Return [x, y] of the center of cell containing provided text 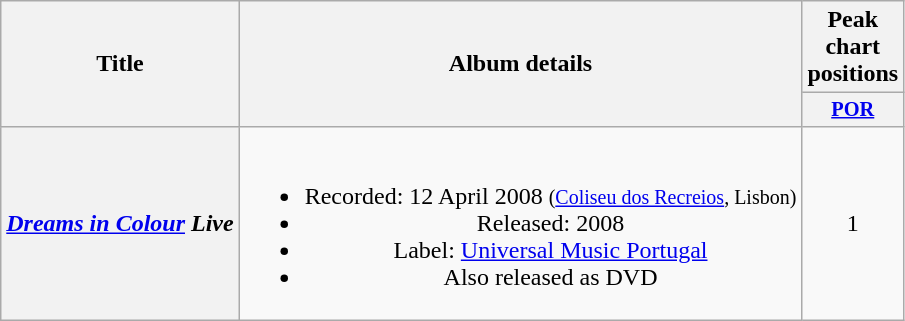
POR [853, 110]
Album details [520, 64]
Title [120, 64]
Peak chart positions [853, 47]
Dreams in Colour Live [120, 223]
1 [853, 223]
Recorded: 12 April 2008 (Coliseu dos Recreios, Lisbon)Released: 2008Label: Universal Music PortugalAlso released as DVD [520, 223]
